Return [x, y] of the center of cell containing provided text 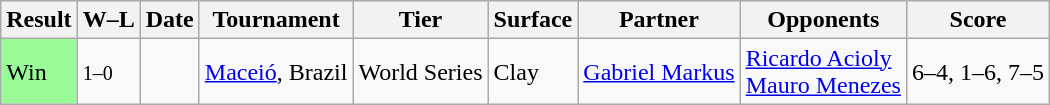
Maceió, Brazil [276, 72]
Date [170, 20]
Ricardo Acioly Mauro Menezes [823, 72]
World Series [420, 72]
Score [978, 20]
Win [39, 72]
Tournament [276, 20]
Gabriel Markus [659, 72]
Result [39, 20]
Tier [420, 20]
1–0 [108, 72]
Surface [533, 20]
Partner [659, 20]
Clay [533, 72]
Opponents [823, 20]
W–L [108, 20]
6–4, 1–6, 7–5 [978, 72]
